Capture the cell that displays the provided text and extract its [x, y] central coordinate. 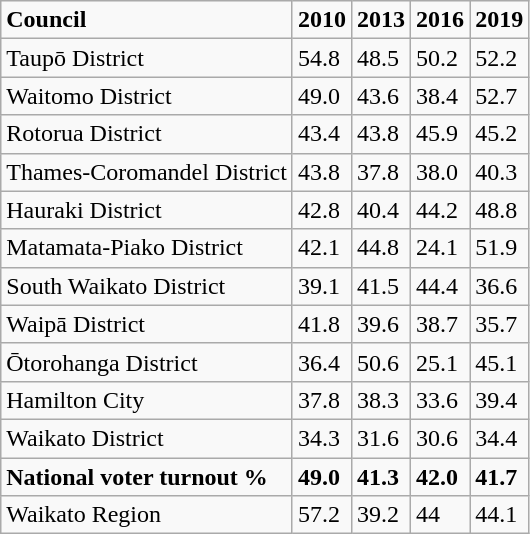
2010 [322, 20]
52.7 [500, 96]
25.1 [440, 362]
36.6 [500, 286]
South Waikato District [147, 286]
National voter turnout % [147, 477]
54.8 [322, 58]
42.1 [322, 248]
45.2 [500, 134]
43.6 [380, 96]
2016 [440, 20]
41.3 [380, 477]
51.9 [500, 248]
39.2 [380, 515]
34.3 [322, 438]
50.6 [380, 362]
42.8 [322, 210]
Waitomo District [147, 96]
Rotorua District [147, 134]
41.8 [322, 324]
50.2 [440, 58]
48.5 [380, 58]
31.6 [380, 438]
40.4 [380, 210]
44.1 [500, 515]
45.9 [440, 134]
Hamilton City [147, 400]
44 [440, 515]
48.8 [500, 210]
39.1 [322, 286]
Waipā District [147, 324]
Ōtorohanga District [147, 362]
41.7 [500, 477]
42.0 [440, 477]
35.7 [500, 324]
Waikato District [147, 438]
2013 [380, 20]
40.3 [500, 172]
Hauraki District [147, 210]
38.4 [440, 96]
39.4 [500, 400]
57.2 [322, 515]
38.0 [440, 172]
41.5 [380, 286]
2019 [500, 20]
44.4 [440, 286]
43.4 [322, 134]
Taupō District [147, 58]
39.6 [380, 324]
34.4 [500, 438]
Thames-Coromandel District [147, 172]
38.7 [440, 324]
38.3 [380, 400]
44.8 [380, 248]
Matamata-Piako District [147, 248]
52.2 [500, 58]
Waikato Region [147, 515]
45.1 [500, 362]
33.6 [440, 400]
44.2 [440, 210]
36.4 [322, 362]
Council [147, 20]
30.6 [440, 438]
24.1 [440, 248]
